Output the [X, Y] coordinate of the center of the cell containing the given text.  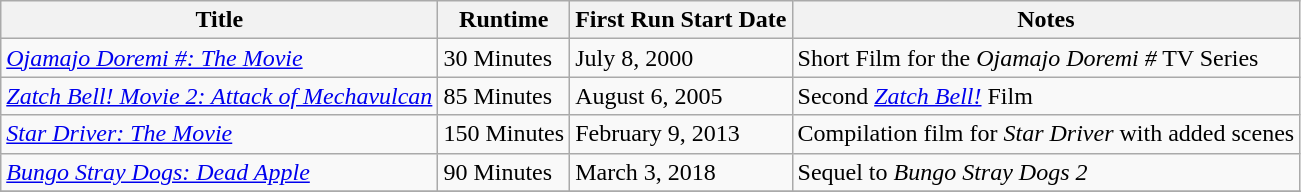
Zatch Bell! Movie 2: Attack of Mechavulcan [220, 96]
150 Minutes [504, 134]
Notes [1046, 20]
Bungo Stray Dogs: Dead Apple [220, 172]
90 Minutes [504, 172]
Compilation film for Star Driver with added scenes [1046, 134]
July 8, 2000 [681, 58]
Second Zatch Bell! Film [1046, 96]
February 9, 2013 [681, 134]
August 6, 2005 [681, 96]
March 3, 2018 [681, 172]
Star Driver: The Movie [220, 134]
30 Minutes [504, 58]
First Run Start Date [681, 20]
Title [220, 20]
85 Minutes [504, 96]
Ojamajo Doremi #: The Movie [220, 58]
Short Film for the Ojamajo Doremi # TV Series [1046, 58]
Sequel to Bungo Stray Dogs 2 [1046, 172]
Runtime [504, 20]
